Search for the cell housing the specified text and yield its (x, y) center coordinate. 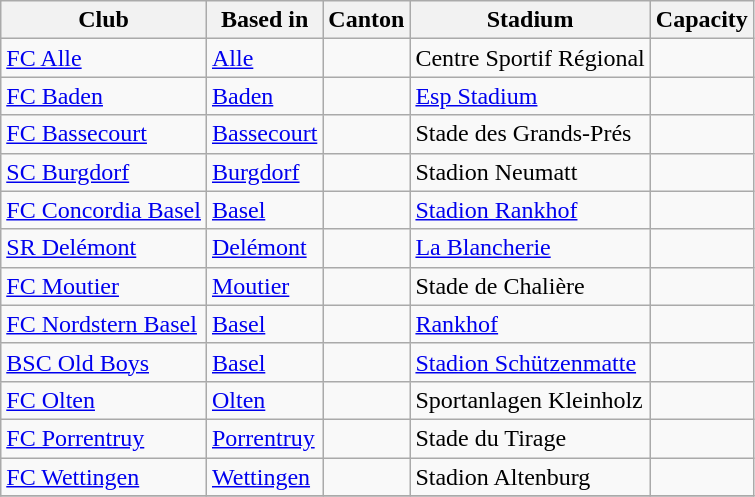
Delémont (264, 248)
FC Baden (104, 96)
Bassecourt (264, 134)
Olten (264, 400)
FC Bassecourt (104, 134)
Esp Stadium (530, 96)
Stadion Altenburg (530, 477)
La Blancherie (530, 248)
FC Concordia Basel (104, 210)
SC Burgdorf (104, 172)
Stade des Grands-Prés (530, 134)
FC Nordstern Basel (104, 324)
Moutier (264, 286)
FC Alle (104, 58)
Stadium (530, 20)
BSC Old Boys (104, 362)
Wettingen (264, 477)
Baden (264, 96)
Centre Sportif Régional (530, 58)
Stade de Chalière (530, 286)
Stade du Tirage (530, 438)
Capacity (702, 20)
FC Olten (104, 400)
Stadion Neumatt (530, 172)
Porrentruy (264, 438)
FC Wettingen (104, 477)
Club (104, 20)
Burgdorf (264, 172)
SR Delémont (104, 248)
Alle (264, 58)
Stadion Schützenmatte (530, 362)
Based in (264, 20)
Canton (366, 20)
Sportanlagen Kleinholz (530, 400)
FC Porrentruy (104, 438)
Rankhof (530, 324)
FC Moutier (104, 286)
Stadion Rankhof (530, 210)
